Detect which cell encompasses the target text, then output its [x, y] center coordinate. 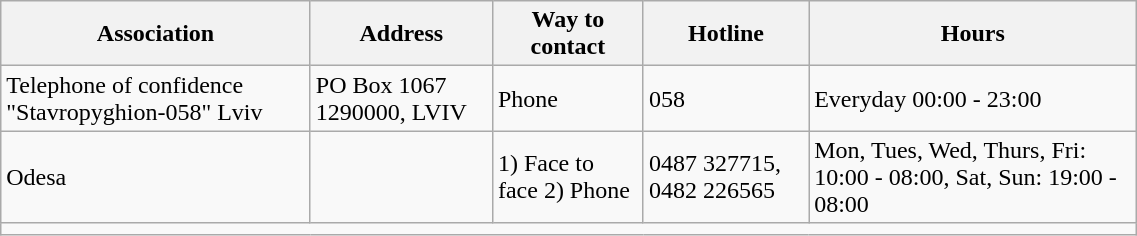
0487 327715, 0482 226565 [726, 177]
PO Box 1067 1290000, LVIV [401, 98]
Address [401, 34]
Hotline [726, 34]
Way to contact [568, 34]
Mon, Tues, Wed, Thurs, Fri: 10:00 - 08:00, Sat, Sun: 19:00 - 08:00 [973, 177]
Everyday 00:00 - 23:00 [973, 98]
Telephone of confidence "Stavropyghion-058" Lviv [156, 98]
Association [156, 34]
1) Face to face 2) Phone [568, 177]
058 [726, 98]
Hours [973, 34]
Odesa [156, 177]
Phone [568, 98]
